Extract the (x, y) coordinate from the center of the cell holding the provided text.  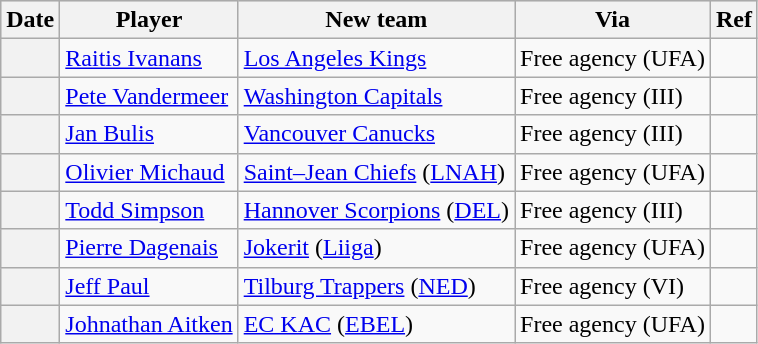
Raitis Ivanans (149, 58)
Hannover Scorpions (DEL) (376, 210)
Pete Vandermeer (149, 96)
Vancouver Canucks (376, 134)
Washington Capitals (376, 96)
New team (376, 20)
EC KAC (EBEL) (376, 324)
Jan Bulis (149, 134)
Johnathan Aitken (149, 324)
Jokerit (Liiga) (376, 248)
Player (149, 20)
Todd Simpson (149, 210)
Los Angeles Kings (376, 58)
Tilburg Trappers (NED) (376, 286)
Via (613, 20)
Olivier Michaud (149, 172)
Ref (734, 20)
Pierre Dagenais (149, 248)
Date (30, 20)
Jeff Paul (149, 286)
Saint–Jean Chiefs (LNAH) (376, 172)
Free agency (VI) (613, 286)
